Return (X, Y) of the center of cell containing provided text 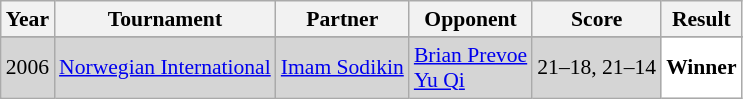
Year (28, 19)
Tournament (165, 19)
Result (702, 19)
2006 (28, 68)
Opponent (470, 19)
Partner (342, 19)
21–18, 21–14 (596, 68)
Brian Prevoe Yu Qi (470, 68)
Score (596, 19)
Imam Sodikin (342, 68)
Norwegian International (165, 68)
Winner (702, 68)
